Output the (X, Y) coordinate of the center of the cell containing the given text.  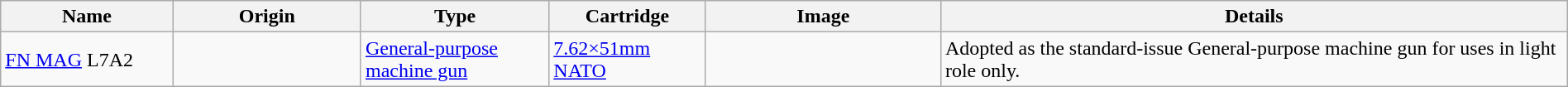
7.62×51mm NATO (627, 60)
Image (823, 17)
Type (455, 17)
Cartridge (627, 17)
FN MAG L7A2 (87, 60)
Adopted as the standard-issue General-purpose machine gun for uses in light role only. (1254, 60)
Origin (266, 17)
Name (87, 17)
Details (1254, 17)
General-purpose machine gun (455, 60)
